Detect which cell encompasses the target text, then output its (x, y) center coordinate. 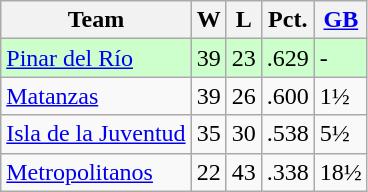
22 (208, 172)
18½ (340, 172)
.600 (288, 96)
Metropolitanos (96, 172)
35 (208, 134)
26 (244, 96)
.629 (288, 58)
.538 (288, 134)
23 (244, 58)
Isla de la Juventud (96, 134)
Pct. (288, 20)
.338 (288, 172)
GB (340, 20)
30 (244, 134)
1½ (340, 96)
Matanzas (96, 96)
- (340, 58)
5½ (340, 134)
Pinar del Río (96, 58)
Team (96, 20)
L (244, 20)
W (208, 20)
43 (244, 172)
